Return (X, Y) of the center of cell containing provided text 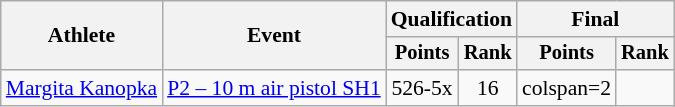
Event (274, 36)
Margita Kanopka (82, 88)
colspan=2 (566, 88)
526-5x (422, 88)
Qualification (452, 19)
16 (488, 88)
Final (596, 19)
Athlete (82, 36)
P2 – 10 m air pistol SH1 (274, 88)
